Pinpoint the cell where the given text exists, returning its [X, Y] midpoint coordinate. 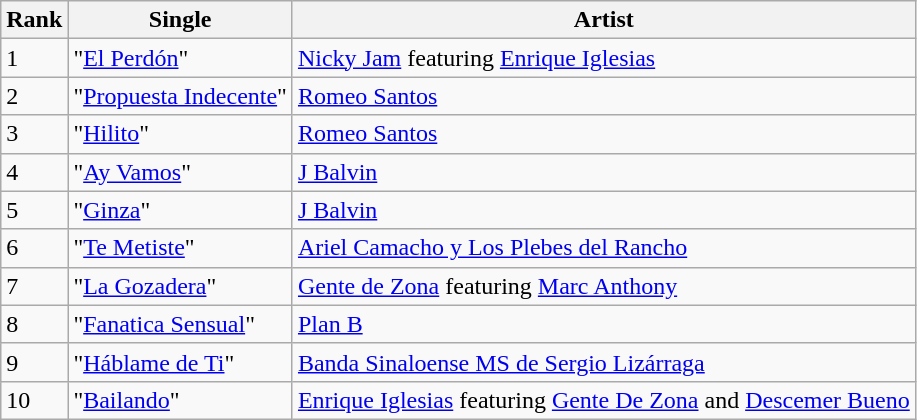
5 [34, 210]
Ariel Camacho y Los Plebes del Rancho [604, 248]
Plan B [604, 324]
"Ginza" [180, 210]
Enrique Iglesias featuring Gente De Zona and Descemer Bueno [604, 400]
Gente de Zona featuring Marc Anthony [604, 286]
"La Gozadera" [180, 286]
"Te Metiste" [180, 248]
Artist [604, 20]
"Háblame de Ti" [180, 362]
Nicky Jam featuring Enrique Iglesias [604, 58]
6 [34, 248]
4 [34, 172]
7 [34, 286]
"Ay Vamos" [180, 172]
Banda Sinaloense MS de Sergio Lizárraga [604, 362]
"Fanatica Sensual" [180, 324]
9 [34, 362]
1 [34, 58]
3 [34, 134]
10 [34, 400]
"El Perdón" [180, 58]
8 [34, 324]
"Hilito" [180, 134]
Single [180, 20]
"Propuesta Indecente" [180, 96]
"Bailando" [180, 400]
2 [34, 96]
Rank [34, 20]
